Detect which cell encompasses the target text, then output its (X, Y) center coordinate. 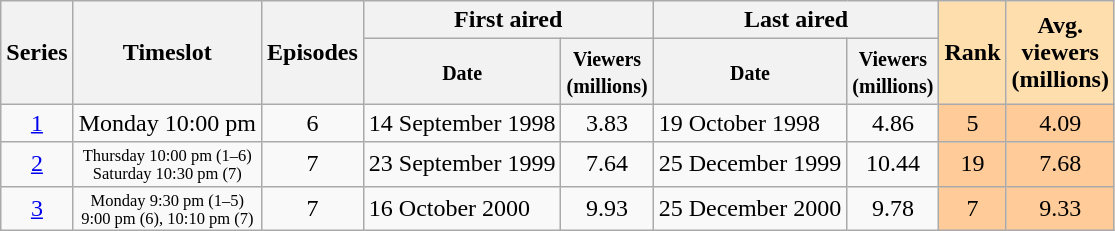
First aired (508, 20)
Timeslot (167, 52)
9.93 (607, 208)
Monday 10:00 pm (167, 123)
25 December 2000 (750, 208)
19 October 1998 (750, 123)
19 (972, 164)
1 (37, 123)
10.44 (893, 164)
9.33 (1060, 208)
Thursday 10:00 pm (1–6)Saturday 10:30 pm (7) (167, 164)
3.83 (607, 123)
Monday 9:30 pm (1–5)9:00 pm (6), 10:10 pm (7) (167, 208)
6 (313, 123)
25 December 1999 (750, 164)
Avg. viewers (millions) (1060, 52)
7.64 (607, 164)
4.86 (893, 123)
16 October 2000 (462, 208)
5 (972, 123)
4.09 (1060, 123)
Episodes (313, 52)
23 September 1999 (462, 164)
Last aired (796, 20)
7.68 (1060, 164)
Rank (972, 52)
Series (37, 52)
9.78 (893, 208)
2 (37, 164)
14 September 1998 (462, 123)
3 (37, 208)
